Return the (x, y) coordinate for the center point of the cell that contains the specified text.  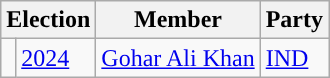
Member (178, 20)
Party (294, 20)
2024 (56, 58)
IND (294, 58)
Gohar Ali Khan (178, 58)
Election (48, 20)
